Return the (x, y) coordinate for the center point of the cell that contains the specified text.  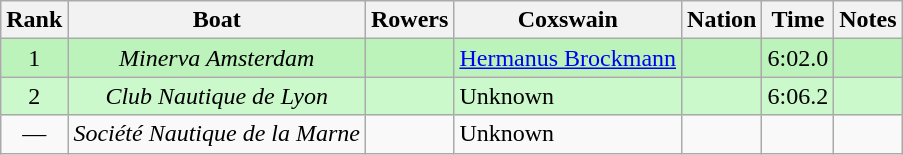
Notes (868, 20)
Rowers (410, 20)
Nation (722, 20)
6:02.0 (798, 58)
6:06.2 (798, 96)
Rank (34, 20)
Time (798, 20)
2 (34, 96)
Société Nautique de la Marne (217, 134)
1 (34, 58)
Hermanus Brockmann (568, 58)
Club Nautique de Lyon (217, 96)
Boat (217, 20)
Coxswain (568, 20)
— (34, 134)
Minerva Amsterdam (217, 58)
